From the cell containing the given text, extract its center point as (X, Y) coordinate. 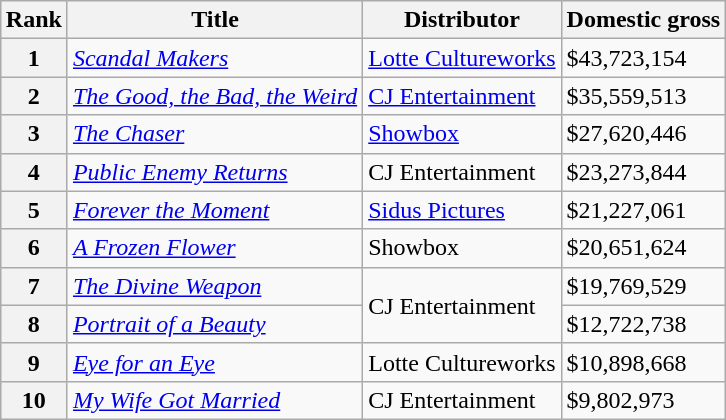
The Divine Weapon (214, 286)
Forever the Moment (214, 210)
My Wife Got Married (214, 400)
$9,802,973 (644, 400)
$27,620,446 (644, 134)
$43,723,154 (644, 58)
Title (214, 20)
A Frozen Flower (214, 248)
7 (34, 286)
3 (34, 134)
Portrait of a Beauty (214, 324)
$12,722,738 (644, 324)
Public Enemy Returns (214, 172)
Sidus Pictures (462, 210)
$20,651,624 (644, 248)
Eye for an Eye (214, 362)
5 (34, 210)
$21,227,061 (644, 210)
$35,559,513 (644, 96)
Scandal Makers (214, 58)
1 (34, 58)
4 (34, 172)
$23,273,844 (644, 172)
$10,898,668 (644, 362)
The Chaser (214, 134)
2 (34, 96)
6 (34, 248)
$19,769,529 (644, 286)
8 (34, 324)
Distributor (462, 20)
Rank (34, 20)
The Good, the Bad, the Weird (214, 96)
10 (34, 400)
Domestic gross (644, 20)
9 (34, 362)
